Return (x, y) of the center of cell containing provided text 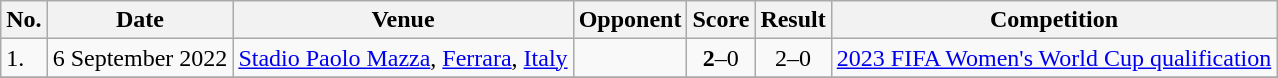
6 September 2022 (140, 58)
1. (24, 58)
Competition (1054, 20)
Venue (403, 20)
2023 FIFA Women's World Cup qualification (1054, 58)
Date (140, 20)
Opponent (630, 20)
Score (721, 20)
Stadio Paolo Mazza, Ferrara, Italy (403, 58)
No. (24, 20)
Result (793, 20)
